Search for the cell housing the specified text and yield its [X, Y] center coordinate. 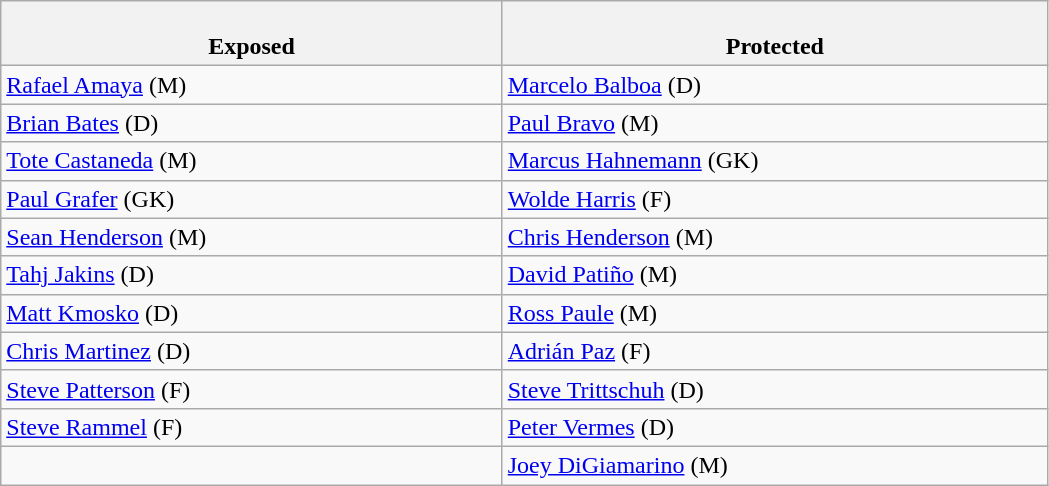
Chris Martinez (D) [252, 351]
Ross Paule (M) [774, 313]
David Patiño (M) [774, 275]
Steve Trittschuh (D) [774, 389]
Tahj Jakins (D) [252, 275]
Peter Vermes (D) [774, 427]
Chris Henderson (M) [774, 237]
Protected [774, 34]
Rafael Amaya (M) [252, 85]
Wolde Harris (F) [774, 199]
Steve Patterson (F) [252, 389]
Matt Kmosko (D) [252, 313]
Exposed [252, 34]
Marcelo Balboa (D) [774, 85]
Paul Grafer (GK) [252, 199]
Adrián Paz (F) [774, 351]
Sean Henderson (M) [252, 237]
Joey DiGiamarino (M) [774, 465]
Steve Rammel (F) [252, 427]
Marcus Hahnemann (GK) [774, 161]
Paul Bravo (M) [774, 123]
Tote Castaneda (M) [252, 161]
Brian Bates (D) [252, 123]
